For the text-containing cell, return its midpoint in (x, y) coordinate format. 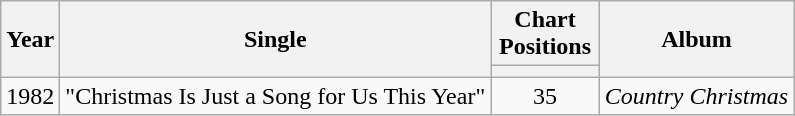
Album (696, 39)
Year (30, 39)
Chart Positions (546, 34)
35 (546, 96)
Country Christmas (696, 96)
1982 (30, 96)
Single (276, 39)
"Christmas Is Just a Song for Us This Year" (276, 96)
